From the cell containing the given text, extract its center point as [X, Y] coordinate. 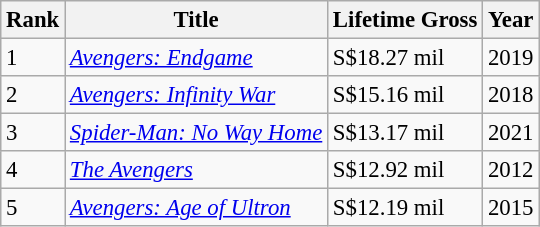
4 [33, 170]
2021 [511, 133]
S$15.16 mil [406, 95]
Year [511, 20]
Spider-Man: No Way Home [196, 133]
2 [33, 95]
Avengers: Age of Ultron [196, 208]
Avengers: Endgame [196, 58]
Title [196, 20]
2019 [511, 58]
2012 [511, 170]
5 [33, 208]
S$18.27 mil [406, 58]
Avengers: Infinity War [196, 95]
The Avengers [196, 170]
3 [33, 133]
2018 [511, 95]
Lifetime Gross [406, 20]
2015 [511, 208]
1 [33, 58]
S$12.92 mil [406, 170]
Rank [33, 20]
S$13.17 mil [406, 133]
S$12.19 mil [406, 208]
